Identify which cell holds the provided text, then report its [x, y] central coordinate. 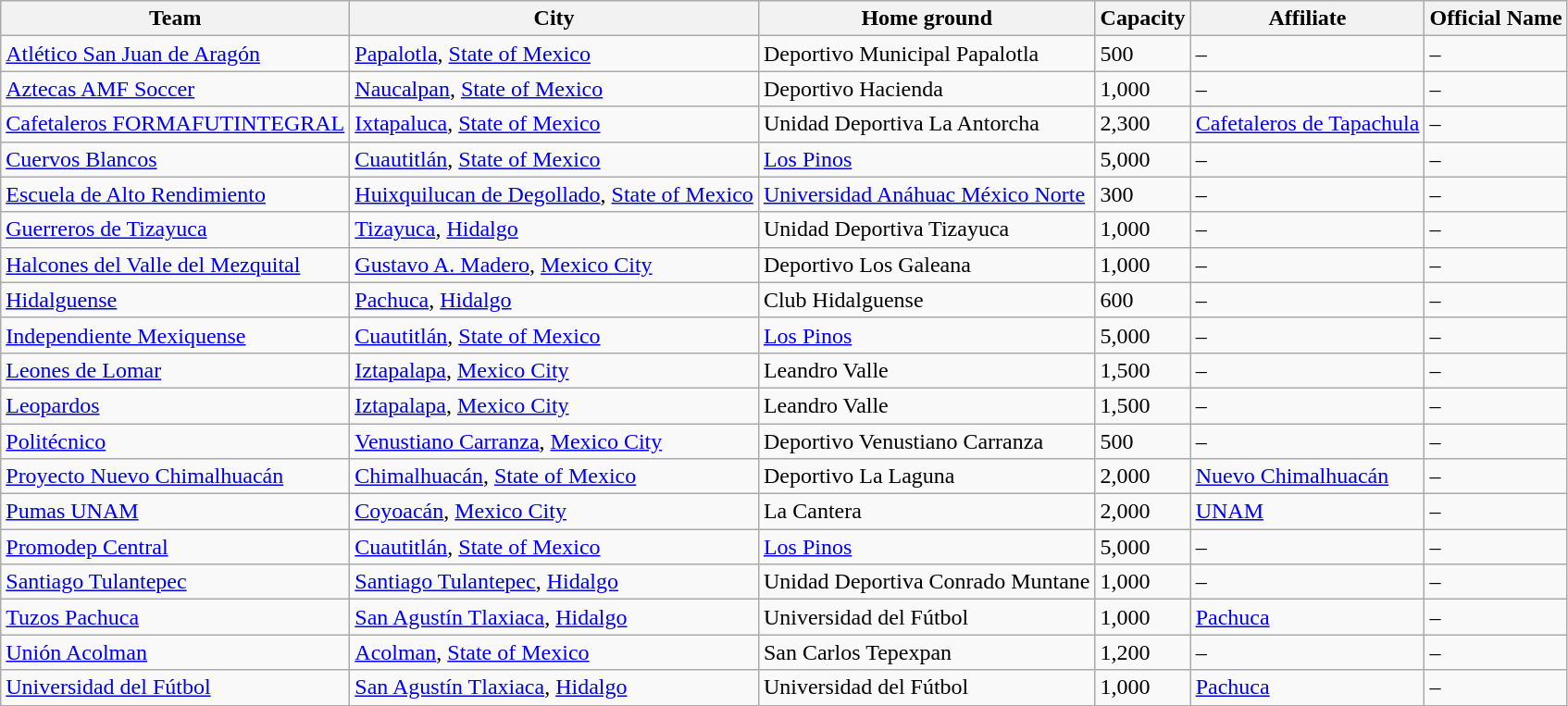
San Carlos Tepexpan [927, 652]
Escuela de Alto Rendimiento [176, 194]
Cafetaleros FORMAFUTINTEGRAL [176, 124]
600 [1142, 300]
Chimalhuacán, State of Mexico [554, 477]
Cuervos Blancos [176, 159]
UNAM [1307, 512]
Acolman, State of Mexico [554, 652]
300 [1142, 194]
Club Hidalguense [927, 300]
Papalotla, State of Mexico [554, 54]
1,200 [1142, 652]
Tizayuca, Hidalgo [554, 229]
Home ground [927, 19]
Gustavo A. Madero, Mexico City [554, 265]
Huixquilucan de Degollado, State of Mexico [554, 194]
City [554, 19]
Deportivo Venustiano Carranza [927, 441]
Nuevo Chimalhuacán [1307, 477]
Team [176, 19]
La Cantera [927, 512]
Aztecas AMF Soccer [176, 89]
Santiago Tulantepec [176, 582]
Pachuca, Hidalgo [554, 300]
Capacity [1142, 19]
Proyecto Nuevo Chimalhuacán [176, 477]
2,300 [1142, 124]
Deportivo Los Galeana [927, 265]
Naucalpan, State of Mexico [554, 89]
Politécnico [176, 441]
Universidad Anáhuac México Norte [927, 194]
Affiliate [1307, 19]
Hidalguense [176, 300]
Atlético San Juan de Aragón [176, 54]
Unión Acolman [176, 652]
Ixtapaluca, State of Mexico [554, 124]
Independiente Mexiquense [176, 335]
Unidad Deportiva Conrado Muntane [927, 582]
Official Name [1496, 19]
Venustiano Carranza, Mexico City [554, 441]
Deportivo Hacienda [927, 89]
Unidad Deportiva Tizayuca [927, 229]
Unidad Deportiva La Antorcha [927, 124]
Tuzos Pachuca [176, 617]
Deportivo La Laguna [927, 477]
Guerreros de Tizayuca [176, 229]
Pumas UNAM [176, 512]
Leopardos [176, 405]
Halcones del Valle del Mezquital [176, 265]
Deportivo Municipal Papalotla [927, 54]
Promodep Central [176, 547]
Leones de Lomar [176, 370]
Santiago Tulantepec, Hidalgo [554, 582]
Cafetaleros de Tapachula [1307, 124]
Coyoacán, Mexico City [554, 512]
